Detect which cell encompasses the target text, then output its [x, y] center coordinate. 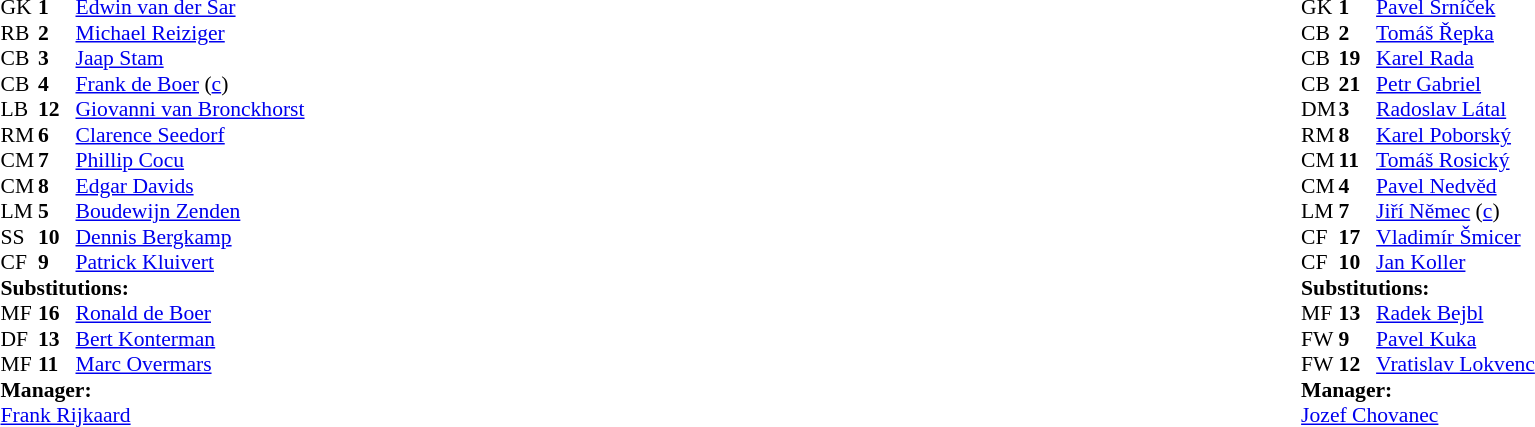
Clarence Seedorf [190, 135]
DM [1320, 109]
DF [19, 339]
Phillip Cocu [190, 161]
Frank de Boer (c) [190, 84]
Pavel Kuka [1456, 339]
Radek Bejbl [1456, 313]
21 [1358, 84]
Marc Overmars [190, 365]
Patrick Kluivert [190, 263]
Jan Koller [1456, 263]
6 [57, 135]
Edgar Davids [190, 186]
Tomáš Řepka [1456, 33]
Vladimír Šmicer [1456, 237]
Karel Rada [1456, 59]
RB [19, 33]
17 [1358, 237]
SS [19, 237]
Pavel Nedvěd [1456, 186]
5 [57, 211]
Karel Poborský [1456, 135]
Bert Konterman [190, 339]
Jiří Němec (c) [1456, 211]
Michael Reiziger [190, 33]
Radoslav Látal [1456, 109]
Tomáš Rosický [1456, 161]
Petr Gabriel [1456, 84]
LB [19, 109]
Vratislav Lokvenc [1456, 365]
Giovanni van Bronckhorst [190, 109]
16 [57, 313]
Boudewijn Zenden [190, 211]
Dennis Bergkamp [190, 237]
19 [1358, 59]
Ronald de Boer [190, 313]
Jaap Stam [190, 59]
